For the text-containing cell, return its midpoint in [X, Y] coordinate format. 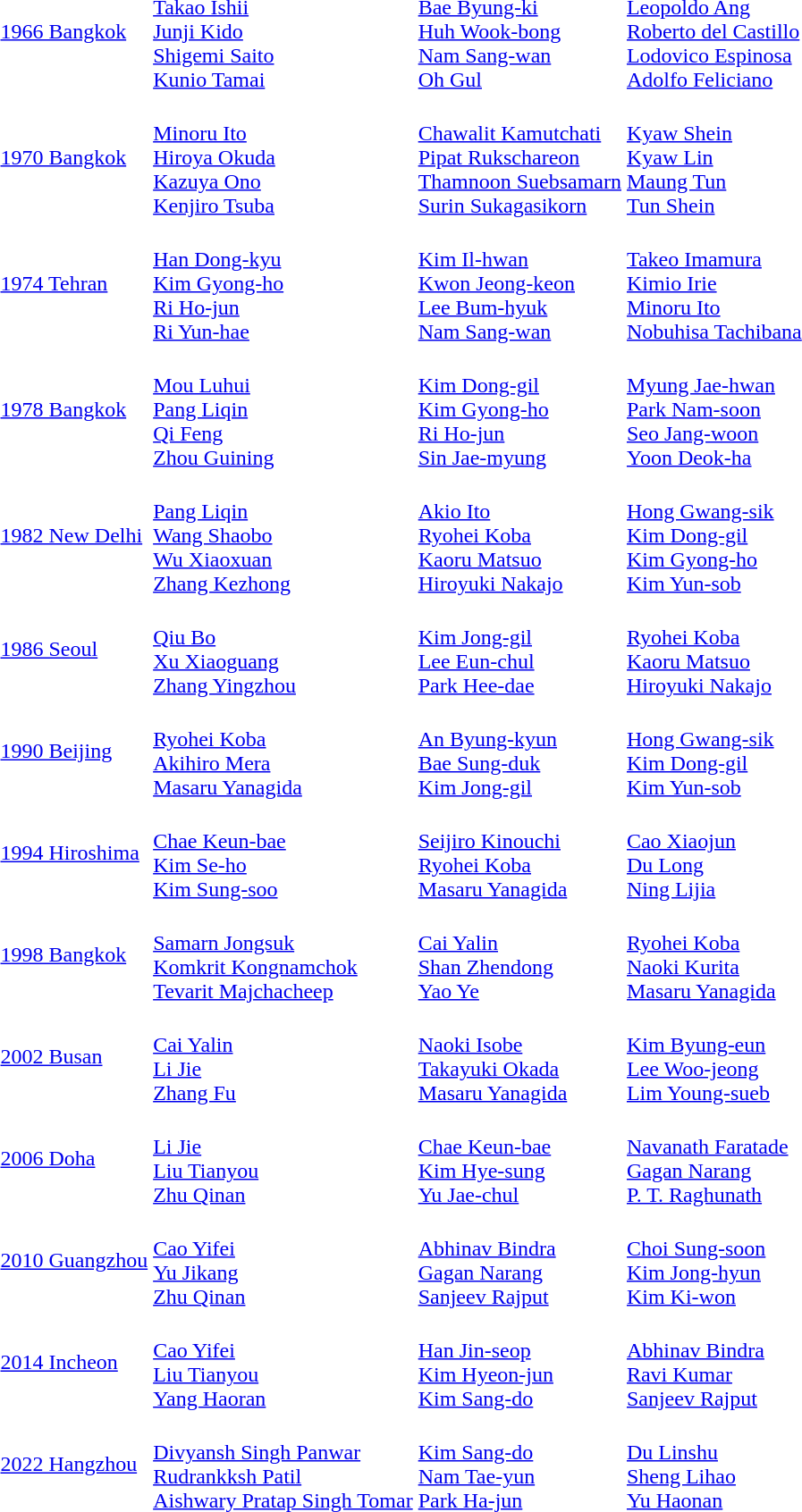
Kim Il-hwanKwon Jeong-keonLee Bum-hyukNam Sang-wan [519, 283]
Kim Jong-gilLee Eun-chulPark Hee-dae [519, 649]
Abhinav BindraGagan NarangSanjeev Rajput [519, 1260]
Pang LiqinWang ShaoboWu XiaoxuanZhang Kezhong [283, 535]
Chae Keun-baeKim Hye-sungYu Jae-chul [519, 1158]
Kim Dong-gilKim Gyong-hoRi Ho-junSin Jae-myung [519, 409]
An Byung-kyunBae Sung-dukKim Jong-gil [519, 751]
Seijiro KinouchiRyohei KobaMasaru Yanagida [519, 853]
Cai YalinShan ZhendongYao Ye [519, 954]
Li JieLiu TianyouZhu Qinan [283, 1158]
Han Dong-kyuKim Gyong-hoRi Ho-junRi Yun-hae [283, 283]
Akio ItoRyohei KobaKaoru MatsuoHiroyuki Nakajo [519, 535]
Samarn JongsukKomkrit KongnamchokTevarit Majchacheep [283, 954]
Qiu BoXu XiaoguangZhang Yingzhou [283, 649]
Han Jin-seopKim Hyeon-junKim Sang-do [519, 1362]
Chawalit KamutchatiPipat RukschareonThamnoon SuebsamarnSurin Sukagasikorn [519, 157]
Mou LuhuiPang LiqinQi FengZhou Guining [283, 409]
Chae Keun-baeKim Se-hoKim Sung-soo [283, 853]
Cao YifeiYu JikangZhu Qinan [283, 1260]
Cai YalinLi JieZhang Fu [283, 1056]
Naoki IsobeTakayuki OkadaMasaru Yanagida [519, 1056]
Ryohei KobaAkihiro MeraMasaru Yanagida [283, 751]
Minoru ItoHiroya OkudaKazuya OnoKenjiro Tsuba [283, 157]
Cao YifeiLiu TianyouYang Haoran [283, 1362]
